Extract the (x, y) coordinate from the center of the cell holding the provided text.  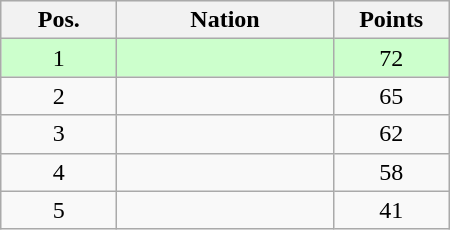
4 (59, 172)
3 (59, 134)
5 (59, 210)
1 (59, 58)
65 (391, 96)
72 (391, 58)
58 (391, 172)
Points (391, 20)
41 (391, 210)
Nation (225, 20)
Pos. (59, 20)
2 (59, 96)
62 (391, 134)
